Search for the cell housing the specified text and yield its (x, y) center coordinate. 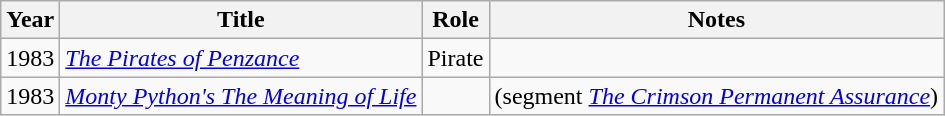
Monty Python's The Meaning of Life (241, 96)
Notes (716, 20)
Role (456, 20)
Year (30, 20)
Pirate (456, 58)
(segment The Crimson Permanent Assurance) (716, 96)
Title (241, 20)
The Pirates of Penzance (241, 58)
